Identify which cell holds the provided text, then report its [X, Y] central coordinate. 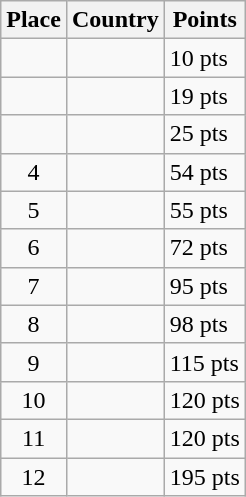
10 pts [204, 58]
Points [204, 20]
4 [34, 172]
Country [115, 20]
115 pts [204, 362]
9 [34, 362]
195 pts [204, 477]
95 pts [204, 286]
Place [34, 20]
19 pts [204, 96]
98 pts [204, 324]
5 [34, 210]
72 pts [204, 248]
12 [34, 477]
8 [34, 324]
54 pts [204, 172]
7 [34, 286]
11 [34, 438]
25 pts [204, 134]
10 [34, 400]
6 [34, 248]
55 pts [204, 210]
